Pinpoint the cell where the given text exists, returning its (x, y) midpoint coordinate. 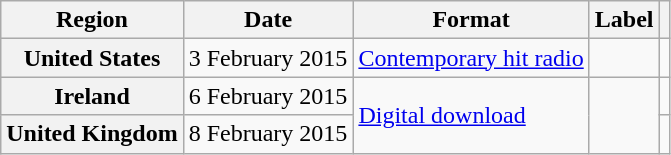
Date (268, 20)
Ireland (92, 96)
Label (624, 20)
United Kingdom (92, 134)
Region (92, 20)
3 February 2015 (268, 58)
Contemporary hit radio (471, 58)
Digital download (471, 115)
Format (471, 20)
6 February 2015 (268, 96)
United States (92, 58)
8 February 2015 (268, 134)
